Return (X, Y) of the center of cell containing provided text 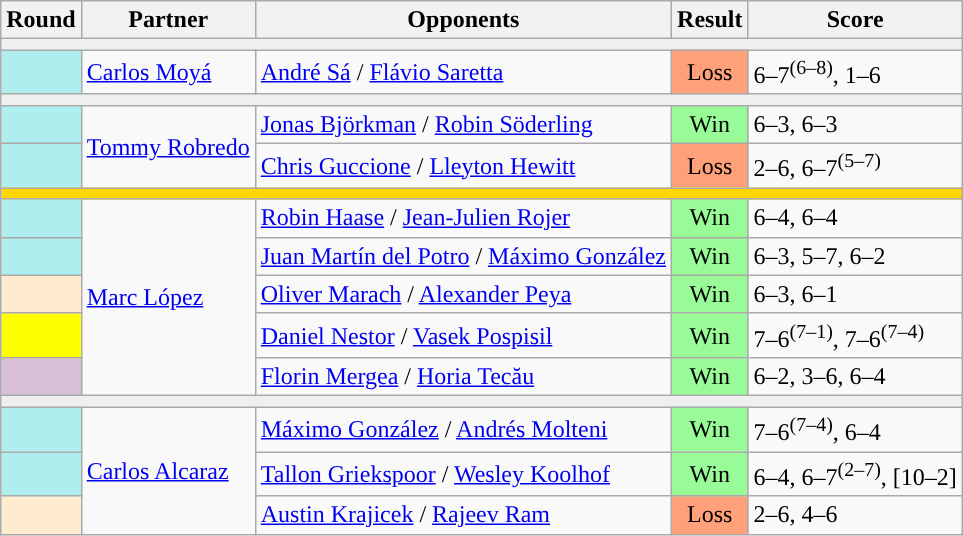
6–4, 6–7(2–7), [10–2] (855, 474)
André Sá / Flávio Saretta (463, 72)
Austin Krajicek / Rajeev Ram (463, 515)
Carlos Moyá (168, 72)
Tommy Robredo (168, 146)
Result (710, 20)
6–3, 5–7, 6–2 (855, 256)
Robin Haase / Jean-Julien Rojer (463, 218)
Carlos Alcaraz (168, 470)
6–4, 6–4 (855, 218)
Chris Guccione / Lleyton Hewitt (463, 166)
7–6(7–1), 7–6(7–4) (855, 336)
Florin Mergea / Horia Tecău (463, 377)
Opponents (463, 20)
Partner (168, 20)
Marc López (168, 298)
Máximo González / Andrés Molteni (463, 430)
Jonas Björkman / Robin Söderling (463, 124)
6–3, 6–3 (855, 124)
Juan Martín del Potro / Máximo González (463, 256)
2–6, 4–6 (855, 515)
6–2, 3–6, 6–4 (855, 377)
Daniel Nestor / Vasek Pospisil (463, 336)
6–7(6–8), 1–6 (855, 72)
2–6, 6–7(5–7) (855, 166)
7–6(7–4), 6–4 (855, 430)
Tallon Griekspoor / Wesley Koolhof (463, 474)
Round (41, 20)
6–3, 6–1 (855, 294)
Score (855, 20)
Oliver Marach / Alexander Peya (463, 294)
